Identify which cell holds the provided text, then report its [x, y] central coordinate. 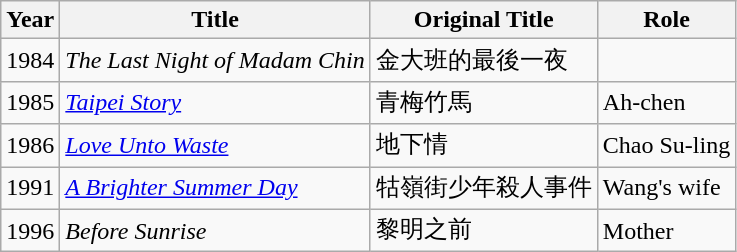
1996 [30, 230]
1984 [30, 60]
Before Sunrise [215, 230]
Taipei Story [215, 102]
Original Title [484, 20]
Wang's wife [666, 188]
金大班的最後一夜 [484, 60]
Role [666, 20]
1991 [30, 188]
青梅竹馬 [484, 102]
Ah-chen [666, 102]
牯嶺街少年殺人事件 [484, 188]
Mother [666, 230]
地下情 [484, 146]
Title [215, 20]
Love Unto Waste [215, 146]
Chao Su-ling [666, 146]
黎明之前 [484, 230]
The Last Night of Madam Chin [215, 60]
1986 [30, 146]
1985 [30, 102]
Year [30, 20]
A Brighter Summer Day [215, 188]
